Pinpoint the cell where the given text exists, returning its [x, y] midpoint coordinate. 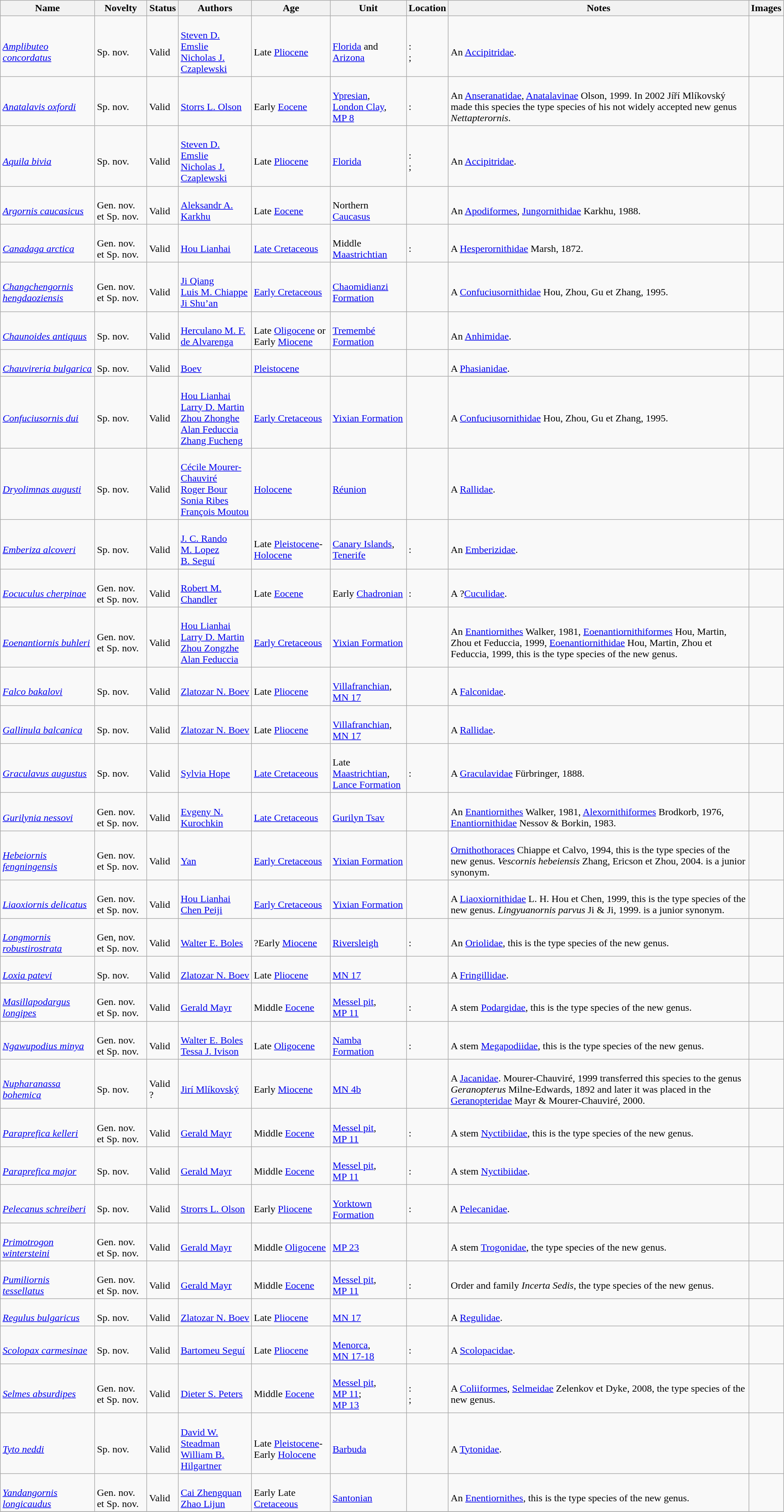
Dieter S. Peters [215, 1389]
Cécile Mourer-ChauviréRoger BourSonia RibesFrançois Moutou [215, 484]
Réunion [368, 484]
Bartomeu Seguí [215, 1345]
A Coliiformes, Selmeidae Zelenkov et Dyke, 2008, the type species of the new genus. [598, 1389]
Argornis caucasicus [48, 205]
A Phasianidae. [598, 363]
Early Eocene [291, 101]
Aleksandr A. Karkhu [215, 205]
Gallinula balcanica [48, 725]
Liaoxiornis delicatus [48, 899]
MP 23 [368, 1242]
Valid ? [163, 1084]
Sylvia Hope [215, 768]
Middle Oligocene [291, 1242]
Middle Maastrichtian [368, 243]
Anatalavis oxfordi [48, 101]
Tyto neddi [48, 1443]
Regulus bulgaricus [48, 1313]
A stem Podargidae, this is the type species of the new genus. [598, 1002]
An Apodiformes, Jungornithidae Karkhu, 1988. [598, 205]
Hou Lianhai [215, 243]
Graculavus augustus [48, 768]
A Graculavidae Fürbringer, 1888. [598, 768]
Strorrs L. Olson [215, 1203]
Late Pleistocene-Holocene [291, 544]
Order and family Incerta Sedis, the type species of the new genus. [598, 1280]
Chauvireria bulgarica [48, 363]
Eoenantiornis buhleri [48, 637]
Gurilynia nessovi [48, 812]
A Tytonidae. [598, 1443]
Chaunoides antiquus [48, 330]
An Emberizidae. [598, 544]
An Enentiornithes, this is the type species of the new genus. [598, 1493]
Evgeny N. Kurochkin [215, 812]
Florida and Arizona [368, 46]
Messel pit,MP 11;MP 13 [368, 1389]
Namba Formation [368, 1040]
Northern Caucasus [368, 205]
Emberiza alcoveri [48, 544]
Notes [598, 8]
Yan [215, 855]
Holocene [291, 484]
An Enantiornithes Walker, 1981, Alexornithiformes Brodkorb, 1976, Enantiornithidae Nessov & Borkin, 1983. [598, 812]
Location [428, 8]
Ji QiangLuis M. ChiappeJi Shu’an [215, 287]
Pumiliornis tessellatus [48, 1280]
Santonian [368, 1493]
Canadaga arctica [48, 243]
Late Oligocene [291, 1040]
Early Pliocene [291, 1203]
Confuciusornis dui [48, 412]
Aquila bivia [48, 156]
Longmornis robustirostrata [48, 937]
Canary Islands, Tenerife [368, 544]
Herculano M. F. de Alvarenga [215, 330]
Cai ZhengquanZhao Lijun [215, 1493]
Eocuculus cherpinae [48, 588]
Walter E. BolesTessa J. Ivison [215, 1040]
Name [48, 8]
Ypresian,London Clay,MP 8 [368, 101]
Age [291, 8]
Hou LianhaiLarry D. MartinZhou ZongzheAlan Feduccia [215, 637]
A stem Nyctibiidae, this is the type species of the new genus. [598, 1127]
Yandangornis longicaudus [48, 1493]
Barbuda [368, 1443]
Boev [215, 363]
Florida [368, 156]
Hebeiornis fengningensis [48, 855]
Status [163, 8]
A stem Megapodiidae, this is the type species of the new genus. [598, 1040]
Jirí Mlíkovský [215, 1084]
Tremembé Formation [368, 330]
Unit [368, 8]
Dryolimnas augusti [48, 484]
MN 4b [368, 1084]
Loxia patevi [48, 969]
Yorktown Formation [368, 1203]
A Scolopacidae. [598, 1345]
A Hesperornithidae Marsh, 1872. [598, 243]
A Falconidae. [598, 687]
Authors [215, 8]
Selmes absurdipes [48, 1389]
Storrs L. Olson [215, 101]
Hou LianhaiChen Peiji [215, 899]
A Fringillidae. [598, 969]
Ngawupodius minya [48, 1040]
Pleistocene [291, 363]
Hou LianhaiLarry D. MartinZhou ZhongheAlan FeducciaZhang Fucheng [215, 412]
Robert M. Chandler [215, 588]
A Liaoxiornithidae L. H. Hou et Chen, 1999, this is the type species of the new genus. Lingyuanornis parvus Ji & Ji, 1999. is a junior synonym. [598, 899]
J. C. RandoM. LopezB. Seguí [215, 544]
Primotrogon wintersteini [48, 1242]
Menorca,MN 17-18 [368, 1345]
Pelecanus schreiberi [48, 1203]
Gurilyn Tsav [368, 812]
A ?Cuculidae. [598, 588]
Images [766, 8]
Novelty [121, 8]
Riversleigh [368, 937]
Early Miocene [291, 1084]
Scolopax carmesinae [48, 1345]
Late Maastrichtian,Lance Formation [368, 768]
Late Pleistocene-Early Holocene [291, 1443]
A Pelecanidae. [598, 1203]
Paraprefica major [48, 1165]
Changchengornis hengdaoziensis [48, 287]
Masillapodargus longipes [48, 1002]
Early Late Cretaceous [291, 1493]
David W. SteadmanWilliam B. Hilgartner [215, 1443]
Gen, nov. et Sp. nov. [121, 937]
Late Oligocene or Early Miocene [291, 330]
An Oriolidae, this is the type species of the new genus. [598, 937]
Falco bakalovi [48, 687]
Chaomidianzi Formation [368, 287]
Early Chadronian [368, 588]
?Early Miocene [291, 937]
Amplibuteo concordatus [48, 46]
A stem Nyctibiidae. [598, 1165]
An Anhimidae. [598, 330]
A Regulidae. [598, 1313]
Paraprefica kelleri [48, 1127]
Nupharanassa bohemica [48, 1084]
Walter E. Boles [215, 937]
A stem Trogonidae, the type species of the new genus. [598, 1242]
